Extract the (x, y) coordinate from the center of the cell holding the provided text.  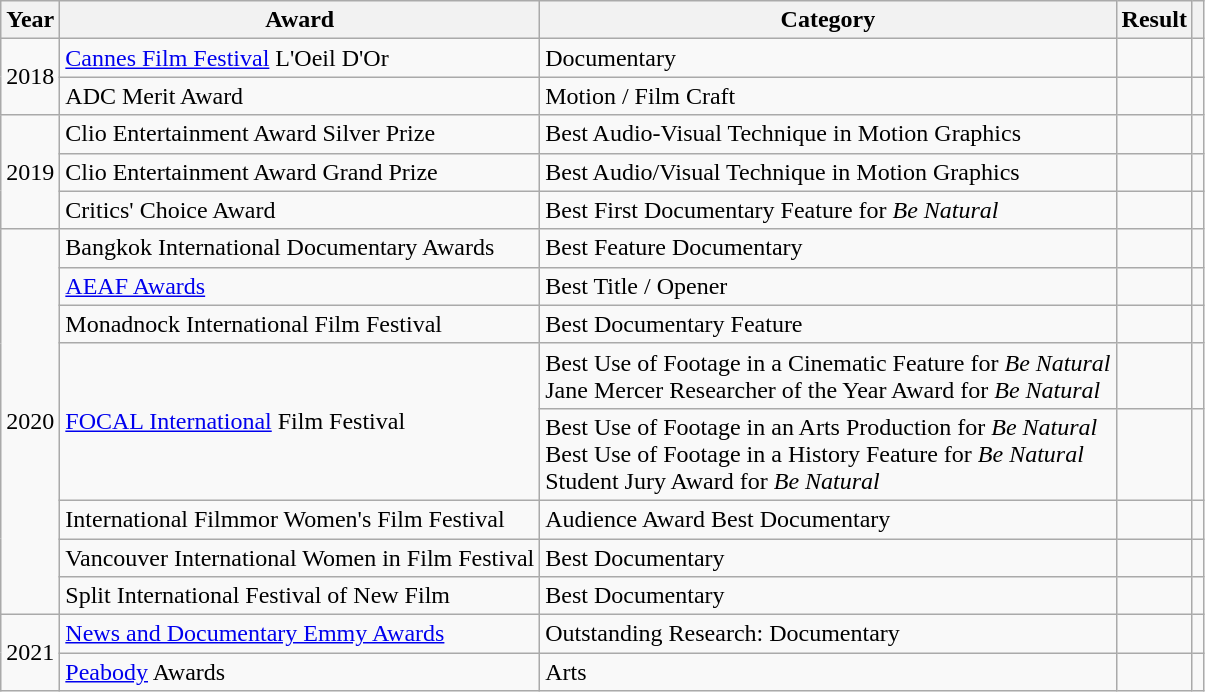
Clio Entertainment Award Silver Prize (300, 134)
Critics' Choice Award (300, 210)
Award (300, 20)
AEAF Awards (300, 286)
Best Audio-Visual Technique in Motion Graphics (828, 134)
Clio Entertainment Award Grand Prize (300, 172)
Result (1154, 20)
Year (30, 20)
Best Title / Opener (828, 286)
Outstanding Research: Documentary (828, 634)
Audience Award Best Documentary (828, 519)
2018 (30, 77)
Best Feature Documentary (828, 248)
2019 (30, 172)
2020 (30, 422)
Best Documentary Feature (828, 324)
Documentary (828, 58)
International Filmmor Women's Film Festival (300, 519)
Cannes Film Festival L'Oeil D'Or (300, 58)
Motion / Film Craft (828, 96)
Arts (828, 672)
Best Audio/Visual Technique in Motion Graphics (828, 172)
Peabody Awards (300, 672)
Best First Documentary Feature for Be Natural (828, 210)
News and Documentary Emmy Awards (300, 634)
FOCAL International Film Festival (300, 422)
Vancouver International Women in Film Festival (300, 557)
Best Use of Footage in an Arts Production for Be NaturalBest Use of Footage in a History Feature for Be NaturalStudent Jury Award for Be Natural (828, 454)
Bangkok International Documentary Awards (300, 248)
ADC Merit Award (300, 96)
Monadnock International Film Festival (300, 324)
Best Use of Footage in a Cinematic Feature for Be NaturalJane Mercer Researcher of the Year Award for Be Natural (828, 376)
2021 (30, 653)
Split International Festival of New Film (300, 596)
Category (828, 20)
